Capture the cell that displays the provided text and extract its (X, Y) central coordinate. 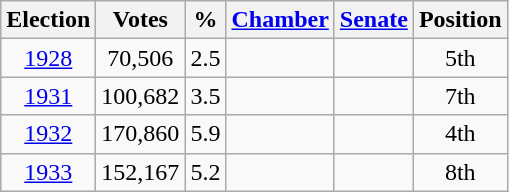
1928 (48, 58)
1932 (48, 134)
152,167 (140, 172)
1931 (48, 96)
Chamber (280, 20)
Election (48, 20)
100,682 (140, 96)
5.9 (206, 134)
3.5 (206, 96)
Votes (140, 20)
4th (460, 134)
5th (460, 58)
% (206, 20)
1933 (48, 172)
70,506 (140, 58)
2.5 (206, 58)
Senate (374, 20)
170,860 (140, 134)
8th (460, 172)
7th (460, 96)
5.2 (206, 172)
Position (460, 20)
